Find where the given text appears and provide that cell's center as (x, y) coordinate. 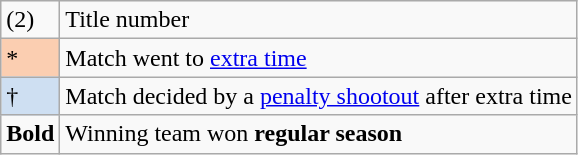
Winning team won regular season (319, 134)
(2) (30, 20)
Match decided by a penalty shootout after extra time (319, 96)
† (30, 96)
Bold (30, 134)
Title number (319, 20)
Match went to extra time (319, 58)
* (30, 58)
